Find where the given text appears and provide that cell's center as [X, Y] coordinate. 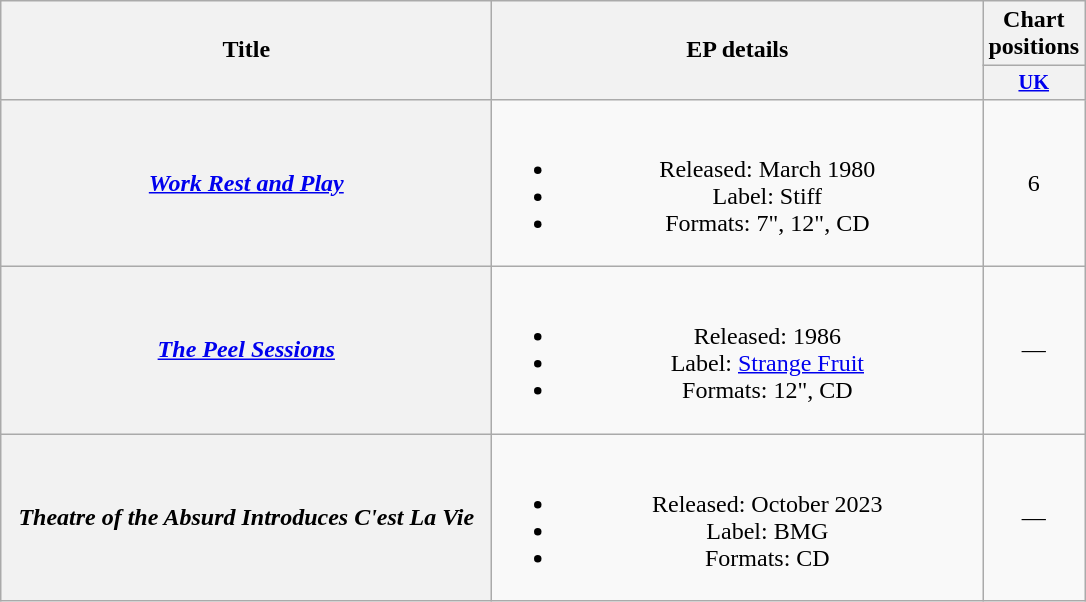
Title [246, 50]
EP details [738, 50]
UK [1034, 83]
Chart positions [1034, 34]
Work Rest and Play [246, 182]
Released: October 2023Label: BMGFormats: CD [738, 518]
Released: 1986Label: Strange FruitFormats: 12", CD [738, 350]
Theatre of the Absurd Introduces C'est La Vie [246, 518]
6 [1034, 182]
Released: March 1980Label: StiffFormats: 7", 12", CD [738, 182]
The Peel Sessions [246, 350]
